From the cell containing the given text, extract its center point as [x, y] coordinate. 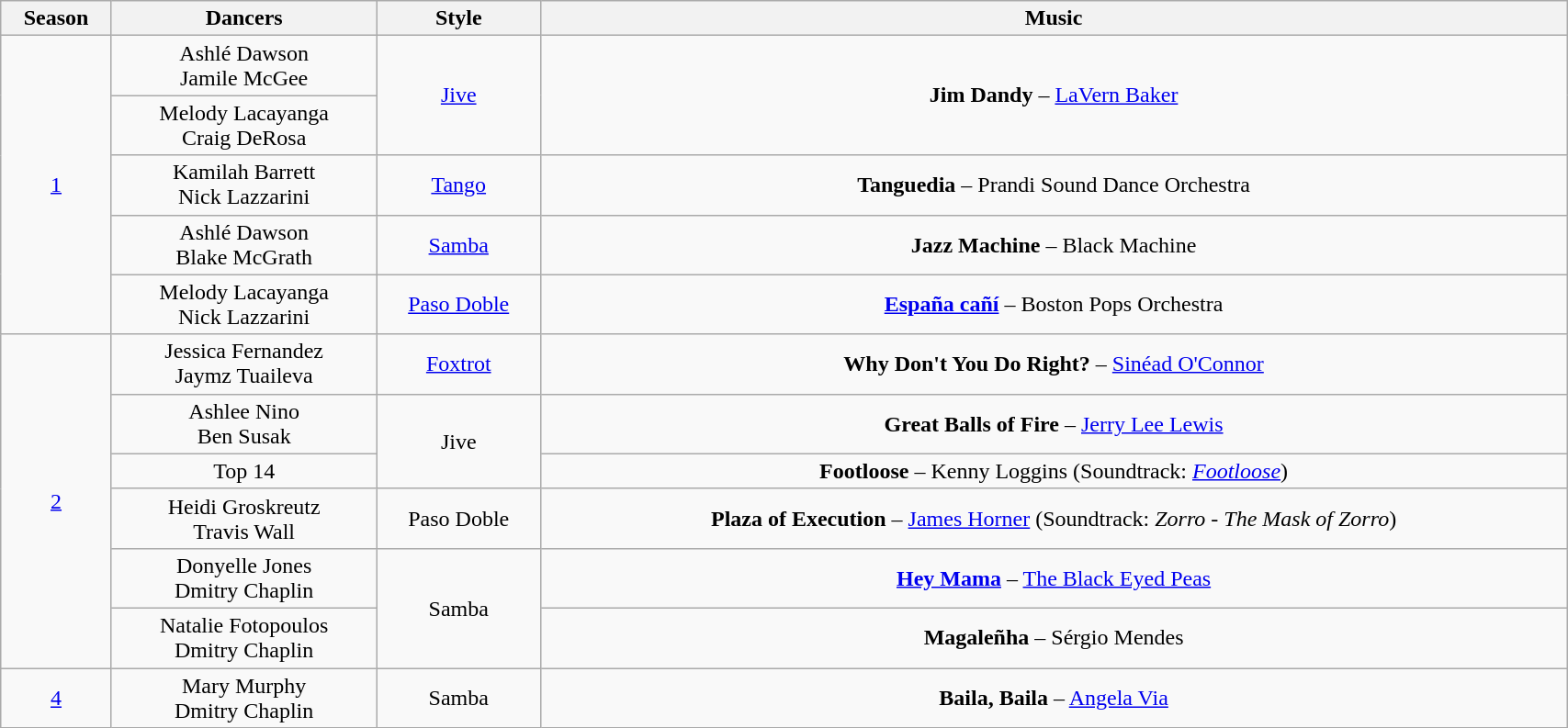
Music [1055, 18]
Mary MurphyDmitry Chaplin [244, 698]
Heidi GroskreutzTravis Wall [244, 518]
Magaleñha – Sérgio Mendes [1055, 637]
4 [57, 698]
Why Don't You Do Right? – Sinéad O'Connor [1055, 364]
Jazz Machine – Black Machine [1055, 244]
Kamilah BarrettNick Lazzarini [244, 185]
Great Balls of Fire – Jerry Lee Lewis [1055, 424]
Ashlé DawsonBlake McGrath [244, 244]
Natalie FotopoulosDmitry Chaplin [244, 637]
Footloose – Kenny Loggins (Soundtrack: Footloose) [1055, 471]
Dancers [244, 18]
Top 14 [244, 471]
1 [57, 185]
Ashlee NinoBen Susak [244, 424]
Foxtrot [459, 364]
Ashlé DawsonJamile McGee [244, 66]
Jessica FernandezJaymz Tuaileva [244, 364]
2 [57, 501]
Tango [459, 185]
Season [57, 18]
Style [459, 18]
Baila, Baila – Angela Via [1055, 698]
Jim Dandy – LaVern Baker [1055, 95]
Melody LacayangaCraig DeRosa [244, 125]
Donyelle JonesDmitry Chaplin [244, 578]
España cañí – Boston Pops Orchestra [1055, 305]
Tanguedia – Prandi Sound Dance Orchestra [1055, 185]
Hey Mama – The Black Eyed Peas [1055, 578]
Plaza of Execution – James Horner (Soundtrack: Zorro - The Mask of Zorro) [1055, 518]
Melody LacayangaNick Lazzarini [244, 305]
